Pinpoint the cell where the given text exists, returning its (X, Y) midpoint coordinate. 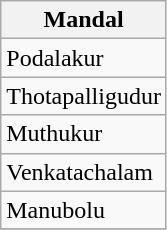
Manubolu (84, 210)
Podalakur (84, 58)
Mandal (84, 20)
Venkatachalam (84, 172)
Muthukur (84, 134)
Thotapalligudur (84, 96)
